For the text-containing cell, return its midpoint in [X, Y] coordinate format. 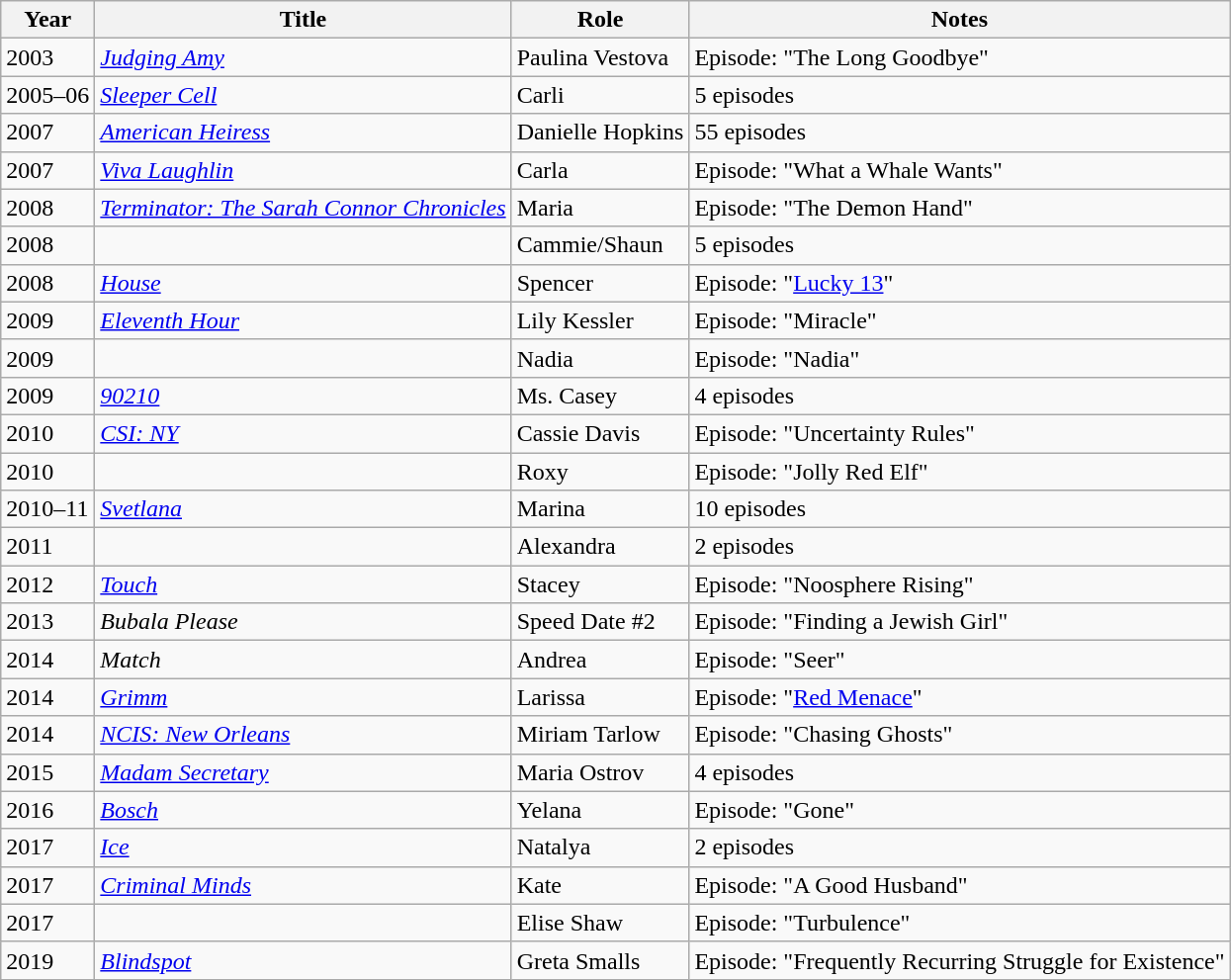
2012 [47, 584]
Episode: "Jolly Red Elf" [959, 472]
Bosch [303, 810]
2013 [47, 622]
Cammie/Shaun [600, 245]
Svetlana [303, 509]
Danielle Hopkins [600, 133]
Cassie Davis [600, 433]
Episode: "A Good Husband" [959, 885]
Sleeper Cell [303, 95]
2005–06 [47, 95]
Greta Smalls [600, 960]
Episode: "Chasing Ghosts" [959, 735]
Viva Laughlin [303, 170]
Elise Shaw [600, 923]
Alexandra [600, 547]
House [303, 283]
Ice [303, 847]
10 episodes [959, 509]
Andrea [600, 660]
Speed Date #2 [600, 622]
Year [47, 20]
Spencer [600, 283]
Episode: "Nadia" [959, 358]
Eleventh Hour [303, 320]
Episode: "Lucky 13" [959, 283]
Madam Secretary [303, 772]
Episode: "The Demon Hand" [959, 208]
Stacey [600, 584]
Title [303, 20]
Maria Ostrov [600, 772]
Match [303, 660]
NCIS: New Orleans [303, 735]
Roxy [600, 472]
Nadia [600, 358]
Terminator: The Sarah Connor Chronicles [303, 208]
2019 [47, 960]
Touch [303, 584]
Lily Kessler [600, 320]
Episode: "Finding a Jewish Girl" [959, 622]
Notes [959, 20]
Episode: "The Long Goodbye" [959, 57]
Ms. Casey [600, 396]
Episode: "Turbulence" [959, 923]
Natalya [600, 847]
Yelana [600, 810]
2015 [47, 772]
Criminal Minds [303, 885]
Miriam Tarlow [600, 735]
55 episodes [959, 133]
Role [600, 20]
Episode: "Miracle" [959, 320]
Carla [600, 170]
Kate [600, 885]
2010–11 [47, 509]
Larissa [600, 697]
Grimm [303, 697]
Maria [600, 208]
Blindspot [303, 960]
Episode: "What a Whale Wants" [959, 170]
Paulina Vestova [600, 57]
American Heiress [303, 133]
90210 [303, 396]
Marina [600, 509]
Episode: "Gone" [959, 810]
2003 [47, 57]
Episode: "Frequently Recurring Struggle for Existence" [959, 960]
Bubala Please [303, 622]
Episode: "Noosphere Rising" [959, 584]
Episode: "Seer" [959, 660]
Episode: "Red Menace" [959, 697]
2016 [47, 810]
2011 [47, 547]
Carli [600, 95]
Episode: "Uncertainty Rules" [959, 433]
CSI: NY [303, 433]
Judging Amy [303, 57]
